Scan for the cell matching the given text and deliver its [x, y] coordinate at center. 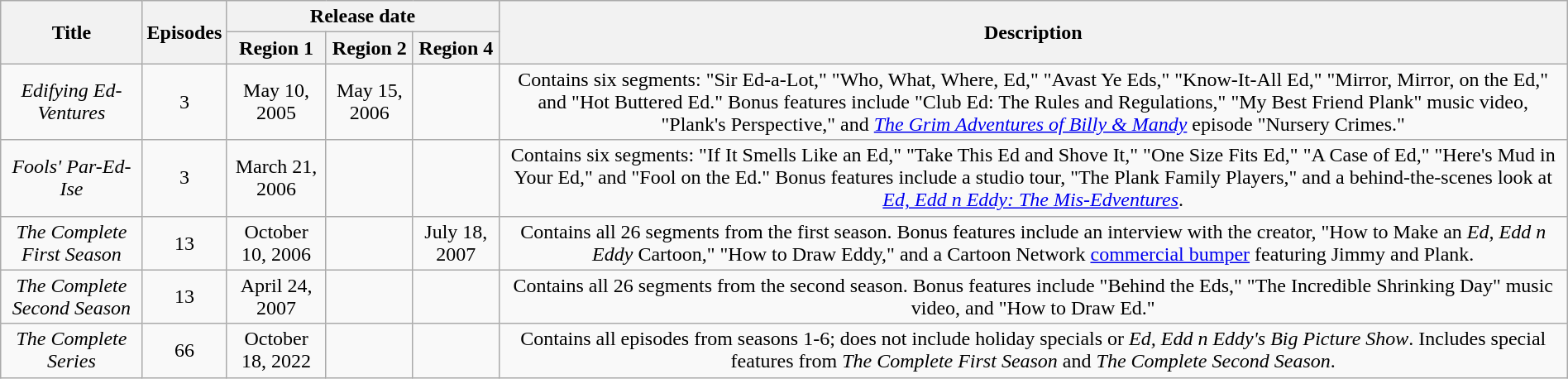
July 18, 2007 [456, 243]
Release date [362, 17]
Edifying Ed-Ventures [71, 102]
March 21, 2006 [276, 178]
May 15, 2006 [369, 102]
April 24, 2007 [276, 296]
Description [1033, 32]
Fools' Par-Ed-Ise [71, 178]
Episodes [184, 32]
The Complete Second Season [71, 296]
Region 2 [369, 48]
Region 4 [456, 48]
Title [71, 32]
Region 1 [276, 48]
66 [184, 351]
October 10, 2006 [276, 243]
May 10, 2005 [276, 102]
The Complete Series [71, 351]
The Complete First Season [71, 243]
October 18, 2022 [276, 351]
